For the text-containing cell, return its midpoint in [x, y] coordinate format. 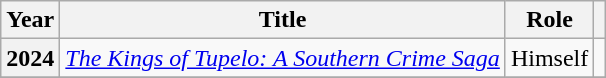
Year [30, 20]
Title [283, 20]
Role [549, 20]
Himself [549, 58]
The Kings of Tupelo: A Southern Crime Saga [283, 58]
2024 [30, 58]
